Detect which cell encompasses the target text, then output its [x, y] center coordinate. 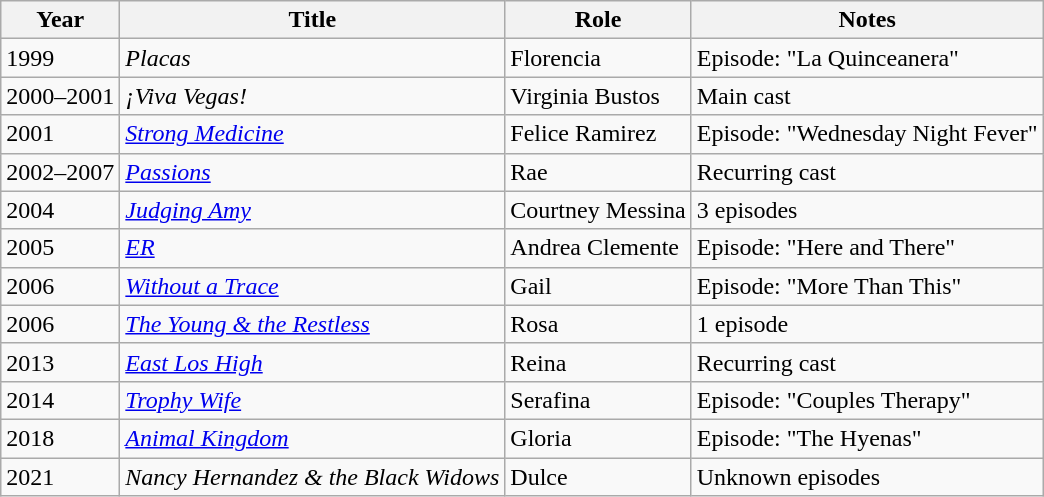
Main cast [867, 96]
Reina [598, 362]
Title [312, 20]
Episode: "La Quinceanera" [867, 58]
Felice Ramirez [598, 134]
1999 [60, 58]
Serafina [598, 400]
Gail [598, 286]
2000–2001 [60, 96]
Episode: "Couples Therapy" [867, 400]
Episode: "Here and There" [867, 248]
2001 [60, 134]
East Los High [312, 362]
Virginia Bustos [598, 96]
1 episode [867, 324]
Florencia [598, 58]
Episode: "More Than This" [867, 286]
Role [598, 20]
Trophy Wife [312, 400]
Courtney Messina [598, 210]
Gloria [598, 438]
Placas [312, 58]
Rosa [598, 324]
3 episodes [867, 210]
2014 [60, 400]
Episode: "The Hyenas" [867, 438]
ER [312, 248]
2004 [60, 210]
Episode: "Wednesday Night Fever" [867, 134]
Andrea Clemente [598, 248]
Strong Medicine [312, 134]
2005 [60, 248]
Passions [312, 172]
Unknown episodes [867, 477]
Nancy Hernandez & the Black Widows [312, 477]
Judging Amy [312, 210]
¡Viva Vegas! [312, 96]
2002–2007 [60, 172]
Without a Trace [312, 286]
Year [60, 20]
Dulce [598, 477]
2021 [60, 477]
2013 [60, 362]
Animal Kingdom [312, 438]
2018 [60, 438]
The Young & the Restless [312, 324]
Rae [598, 172]
Notes [867, 20]
